Extract the [x, y] coordinate from the center of the cell holding the provided text.  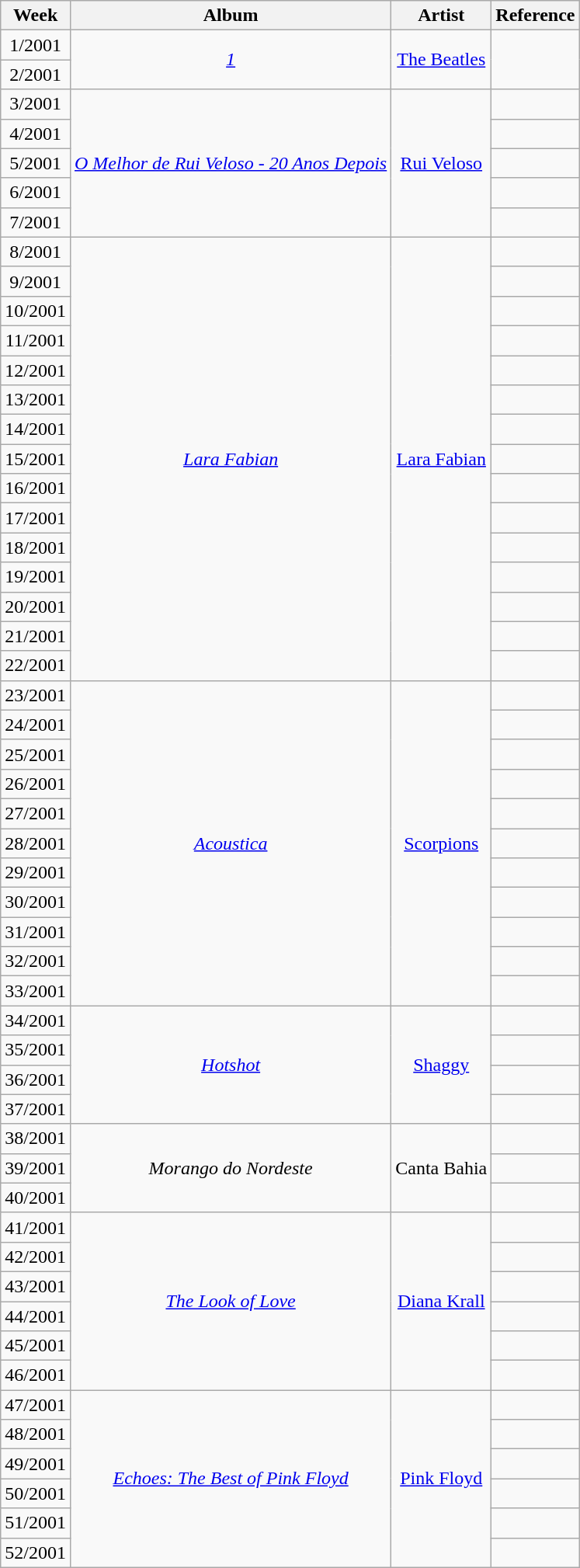
52/2001 [36, 1552]
26/2001 [36, 784]
Acoustica [230, 843]
29/2001 [36, 873]
Diana Krall [441, 1301]
18/2001 [36, 548]
Rui Veloso [441, 163]
30/2001 [36, 902]
21/2001 [36, 636]
11/2001 [36, 340]
Hotshot [230, 1065]
42/2001 [36, 1257]
28/2001 [36, 843]
Artist [441, 16]
31/2001 [36, 932]
2/2001 [36, 75]
36/2001 [36, 1080]
24/2001 [36, 725]
1 [230, 60]
Pink Floyd [441, 1479]
40/2001 [36, 1198]
49/2001 [36, 1464]
44/2001 [36, 1316]
25/2001 [36, 754]
27/2001 [36, 813]
50/2001 [36, 1493]
10/2001 [36, 311]
48/2001 [36, 1434]
43/2001 [36, 1286]
Album [230, 16]
Morango do Nordeste [230, 1168]
16/2001 [36, 488]
5/2001 [36, 163]
38/2001 [36, 1139]
Echoes: The Best of Pink Floyd [230, 1479]
The Look of Love [230, 1301]
12/2001 [36, 370]
14/2001 [36, 429]
39/2001 [36, 1168]
9/2001 [36, 281]
23/2001 [36, 695]
37/2001 [36, 1109]
47/2001 [36, 1405]
8/2001 [36, 252]
Week [36, 16]
41/2001 [36, 1227]
19/2001 [36, 577]
13/2001 [36, 400]
3/2001 [36, 104]
46/2001 [36, 1375]
Scorpions [441, 843]
22/2001 [36, 666]
34/2001 [36, 1020]
32/2001 [36, 961]
4/2001 [36, 134]
The Beatles [441, 60]
35/2001 [36, 1050]
O Melhor de Rui Veloso - 20 Anos Depois [230, 163]
Canta Bahia [441, 1168]
1/2001 [36, 45]
51/2001 [36, 1523]
20/2001 [36, 607]
45/2001 [36, 1346]
7/2001 [36, 222]
33/2001 [36, 991]
Reference [536, 16]
6/2001 [36, 193]
15/2001 [36, 459]
Shaggy [441, 1065]
17/2001 [36, 518]
